Extract the (X, Y) coordinate from the center of the cell holding the provided text.  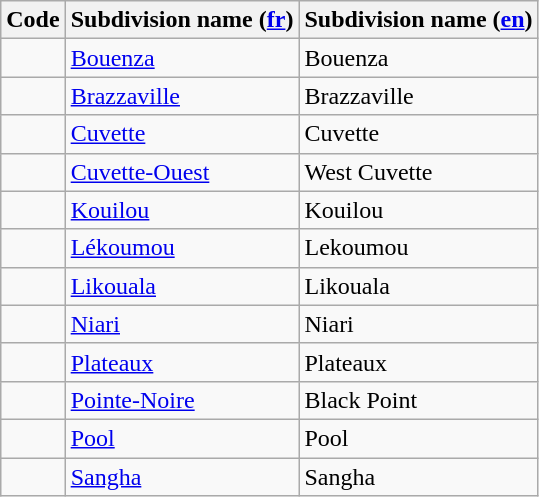
Lékoumou (182, 248)
West Cuvette (418, 172)
Black Point (418, 400)
Subdivision name (fr) (182, 20)
Pointe-Noire (182, 400)
Code (33, 20)
Cuvette-Ouest (182, 172)
Lekoumou (418, 248)
Subdivision name (en) (418, 20)
